Detect which cell encompasses the target text, then output its [X, Y] center coordinate. 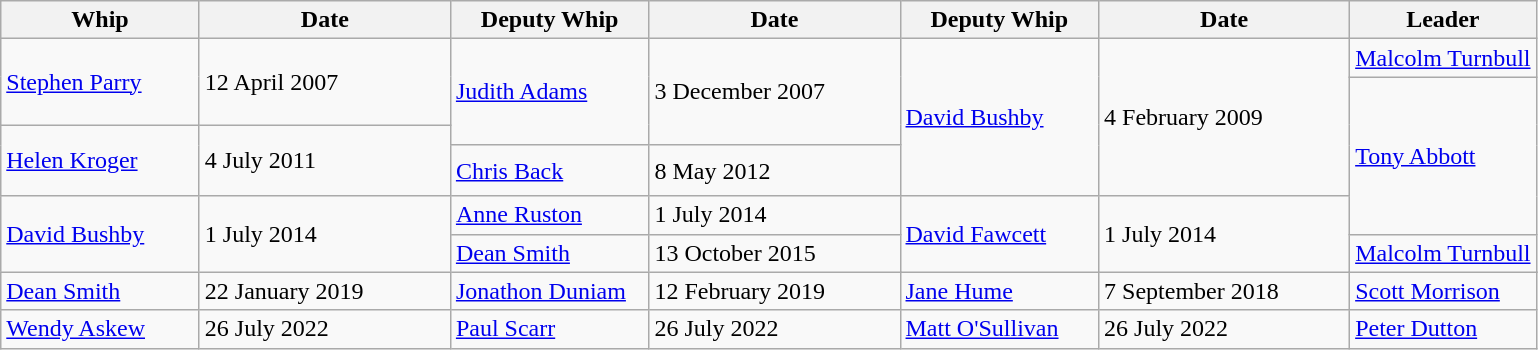
Matt O'Sullivan [1000, 329]
Peter Dutton [1443, 329]
Jane Hume [1000, 291]
Tony Abbott [1443, 156]
8 May 2012 [774, 170]
4 July 2011 [324, 160]
12 February 2019 [774, 291]
Whip [100, 20]
Chris Back [550, 170]
Leader [1443, 20]
4 February 2009 [1224, 118]
12 April 2007 [324, 82]
3 December 2007 [774, 92]
Scott Morrison [1443, 291]
22 January 2019 [324, 291]
7 September 2018 [1224, 291]
Stephen Parry [100, 82]
Judith Adams [550, 92]
Anne Ruston [550, 215]
Wendy Askew [100, 329]
Paul Scarr [550, 329]
13 October 2015 [774, 253]
Jonathon Duniam [550, 291]
David Fawcett [1000, 234]
Helen Kroger [100, 160]
